Search for the cell housing the specified text and yield its [x, y] center coordinate. 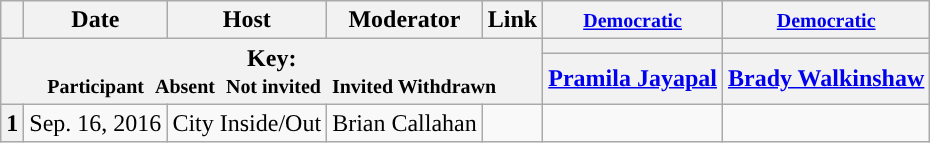
Key: Participant Absent Not invited Invited Withdrawn [272, 72]
Brian Callahan [405, 123]
Host [247, 20]
City Inside/Out [247, 123]
Link [512, 20]
Brady Walkinshaw [826, 78]
Moderator [405, 20]
Pramila Jayapal [633, 78]
1 [12, 123]
Date [96, 20]
Sep. 16, 2016 [96, 123]
